Pinpoint the cell where the given text exists, returning its (x, y) midpoint coordinate. 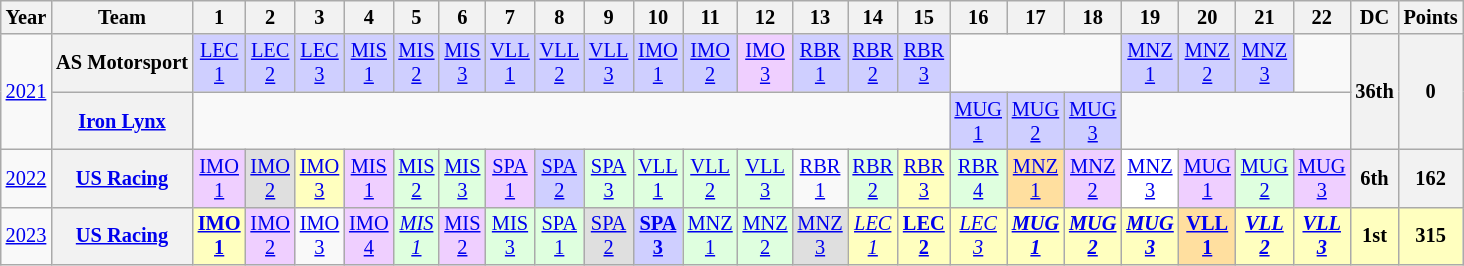
RBR4 (978, 178)
4 (368, 17)
10 (658, 17)
15 (924, 17)
17 (1036, 17)
6th (1374, 178)
Iron Lynx (122, 121)
AS Motorsport (122, 63)
Year (26, 17)
Team (122, 17)
6 (462, 17)
315 (1431, 236)
3 (320, 17)
1st (1374, 236)
DC (1374, 17)
13 (820, 17)
1 (220, 17)
5 (416, 17)
9 (608, 17)
11 (710, 17)
7 (510, 17)
2022 (26, 178)
21 (1264, 17)
20 (1208, 17)
8 (560, 17)
0 (1431, 92)
22 (1322, 17)
19 (1150, 17)
162 (1431, 178)
Points (1431, 17)
2 (270, 17)
16 (978, 17)
36th (1374, 92)
18 (1092, 17)
2023 (26, 236)
2021 (26, 92)
12 (766, 17)
14 (873, 17)
IMO4 (368, 236)
